Find where the given text appears and provide that cell's center as (x, y) coordinate. 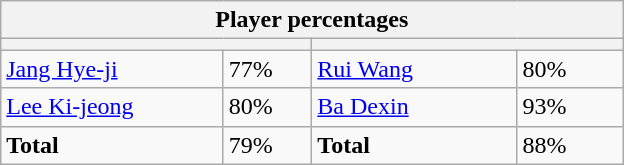
88% (570, 145)
Rui Wang (414, 69)
Ba Dexin (414, 107)
93% (570, 107)
Player percentages (312, 20)
Jang Hye-ji (112, 69)
79% (268, 145)
77% (268, 69)
Lee Ki-jeong (112, 107)
